Output the [X, Y] coordinate of the center of the cell containing the given text.  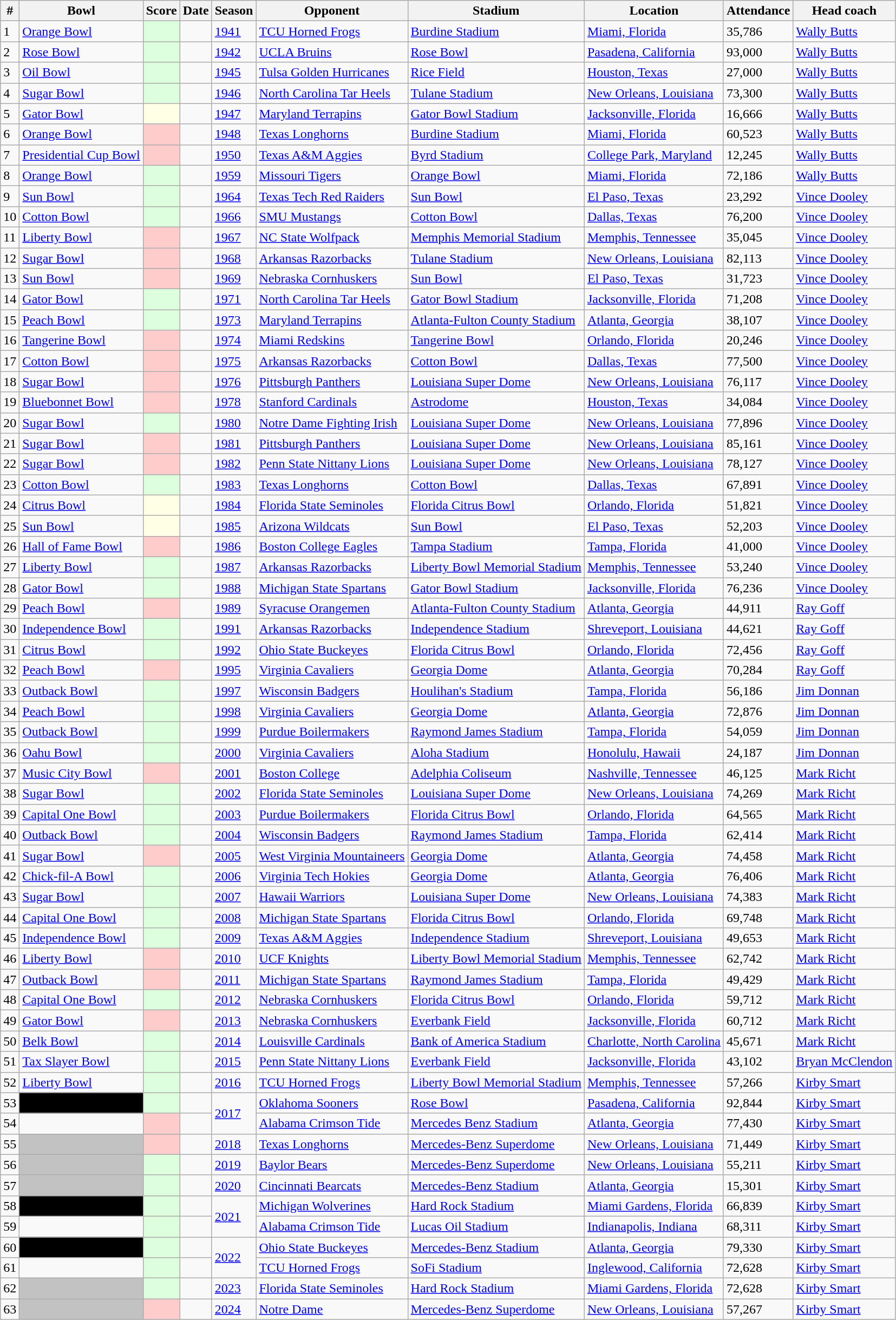
Notre Dame Fighting Irish [332, 423]
76,406 [758, 876]
1975 [234, 361]
46,125 [758, 773]
Indianapolis, Indiana [654, 1226]
Charlotte, North Carolina [654, 1041]
1998 [234, 711]
2 [10, 52]
30 [10, 629]
1950 [234, 155]
West Virginia Mountaineers [332, 855]
2016 [234, 1082]
1987 [234, 567]
54,059 [758, 732]
12 [10, 258]
Bowl [81, 11]
15,301 [758, 1185]
1978 [234, 402]
56,186 [758, 691]
Rice Field [496, 73]
72,186 [758, 175]
34 [10, 711]
74,269 [758, 794]
1971 [234, 299]
Missouri Tigers [332, 175]
27,000 [758, 73]
17 [10, 361]
44,911 [758, 609]
51,821 [758, 505]
29 [10, 609]
77,896 [758, 423]
2021 [234, 1216]
43 [10, 897]
UCLA Bruins [332, 52]
93,000 [758, 52]
Stanford Cardinals [332, 402]
2002 [234, 794]
Boston College Eagles [332, 546]
Aloha Stadium [496, 753]
Score [161, 11]
College Park, Maryland [654, 155]
76,200 [758, 217]
66,839 [758, 1206]
SoFi Stadium [496, 1268]
11 [10, 237]
35,045 [758, 237]
13 [10, 279]
8 [10, 175]
82,113 [758, 258]
1982 [234, 464]
Bluebonnet Bowl [81, 402]
92,844 [758, 1103]
1948 [234, 134]
1991 [234, 629]
Michigan Wolverines [332, 1206]
1986 [234, 546]
77,430 [758, 1123]
2005 [234, 855]
15 [10, 320]
14 [10, 299]
63 [10, 1309]
2011 [234, 979]
59,712 [758, 1000]
31 [10, 650]
60,523 [758, 134]
24,187 [758, 753]
55 [10, 1144]
1999 [234, 732]
Date [196, 11]
62,414 [758, 835]
9 [10, 196]
74,383 [758, 897]
69,748 [758, 918]
2015 [234, 1062]
62 [10, 1289]
Astrodome [496, 402]
52 [10, 1082]
22 [10, 464]
Notre Dame [332, 1309]
Season [234, 11]
1989 [234, 609]
Opponent [332, 11]
Lucas Oil Stadium [496, 1226]
2010 [234, 959]
60 [10, 1247]
# [10, 11]
1983 [234, 485]
60,712 [758, 1021]
1 [10, 31]
52,203 [758, 526]
Louisville Cardinals [332, 1041]
62,742 [758, 959]
1976 [234, 382]
Bank of America Stadium [496, 1041]
1973 [234, 320]
4 [10, 93]
39 [10, 814]
56 [10, 1165]
2001 [234, 773]
34,084 [758, 402]
1988 [234, 587]
76,117 [758, 382]
44 [10, 918]
16,666 [758, 114]
72,456 [758, 650]
73,300 [758, 93]
Nashville, Tennessee [654, 773]
1985 [234, 526]
7 [10, 155]
53,240 [758, 567]
68,311 [758, 1226]
53 [10, 1103]
1964 [234, 196]
41 [10, 855]
50 [10, 1041]
Tulsa Golden Hurricanes [332, 73]
1984 [234, 505]
47 [10, 979]
1945 [234, 73]
Virginia Tech Hokies [332, 876]
1959 [234, 175]
Hall of Fame Bowl [81, 546]
45,671 [758, 1041]
31,723 [758, 279]
19 [10, 402]
37 [10, 773]
35 [10, 732]
1981 [234, 443]
77,500 [758, 361]
Belk Bowl [81, 1041]
UCF Knights [332, 959]
SMU Mustangs [332, 217]
Cincinnati Bearcats [332, 1185]
26 [10, 546]
57,267 [758, 1309]
Syracuse Orangemen [332, 609]
21 [10, 443]
NC State Wolfpack [332, 237]
48 [10, 1000]
78,127 [758, 464]
1941 [234, 31]
1966 [234, 217]
2018 [234, 1144]
Tax Slayer Bowl [81, 1062]
27 [10, 567]
1974 [234, 341]
20,246 [758, 341]
79,330 [758, 1247]
32 [10, 670]
24 [10, 505]
2014 [234, 1041]
2006 [234, 876]
2012 [234, 1000]
49 [10, 1021]
2017 [234, 1113]
1997 [234, 691]
61 [10, 1268]
Tampa Stadium [496, 546]
2004 [234, 835]
70,284 [758, 670]
Arizona Wildcats [332, 526]
59 [10, 1226]
2023 [234, 1289]
Oil Bowl [81, 73]
1946 [234, 93]
1995 [234, 670]
2000 [234, 753]
6 [10, 134]
44,621 [758, 629]
45 [10, 938]
Byrd Stadium [496, 155]
Attendance [758, 11]
57,266 [758, 1082]
Adelphia Coliseum [496, 773]
40 [10, 835]
85,161 [758, 443]
49,429 [758, 979]
Oahu Bowl [81, 753]
Inglewood, California [654, 1268]
2022 [234, 1257]
67,891 [758, 485]
51 [10, 1062]
12,245 [758, 155]
71,449 [758, 1144]
Hawaii Warriors [332, 897]
Houlihan's Stadium [496, 691]
Texas Tech Red Raiders [332, 196]
Baylor Bears [332, 1165]
10 [10, 217]
23,292 [758, 196]
Oklahoma Sooners [332, 1103]
38 [10, 794]
Head coach [845, 11]
43,102 [758, 1062]
1968 [234, 258]
36 [10, 753]
Bryan McClendon [845, 1062]
5 [10, 114]
Miami Redskins [332, 341]
Chick-fil-A Bowl [81, 876]
42 [10, 876]
Presidential Cup Bowl [81, 155]
72,876 [758, 711]
16 [10, 341]
Music City Bowl [81, 773]
1967 [234, 237]
1969 [234, 279]
Honolulu, Hawaii [654, 753]
35,786 [758, 31]
Boston College [332, 773]
2019 [234, 1165]
25 [10, 526]
1992 [234, 650]
Memphis Memorial Stadium [496, 237]
18 [10, 382]
23 [10, 485]
Mercedes Benz Stadium [496, 1123]
28 [10, 587]
33 [10, 691]
1942 [234, 52]
2020 [234, 1185]
1980 [234, 423]
2009 [234, 938]
71,208 [758, 299]
3 [10, 73]
74,458 [758, 855]
58 [10, 1206]
1947 [234, 114]
2013 [234, 1021]
2024 [234, 1309]
Location [654, 11]
2003 [234, 814]
20 [10, 423]
38,107 [758, 320]
64,565 [758, 814]
41,000 [758, 546]
49,653 [758, 938]
2008 [234, 918]
46 [10, 959]
57 [10, 1185]
55,211 [758, 1165]
54 [10, 1123]
2007 [234, 897]
Stadium [496, 11]
76,236 [758, 587]
